For the text-containing cell, return its midpoint in [x, y] coordinate format. 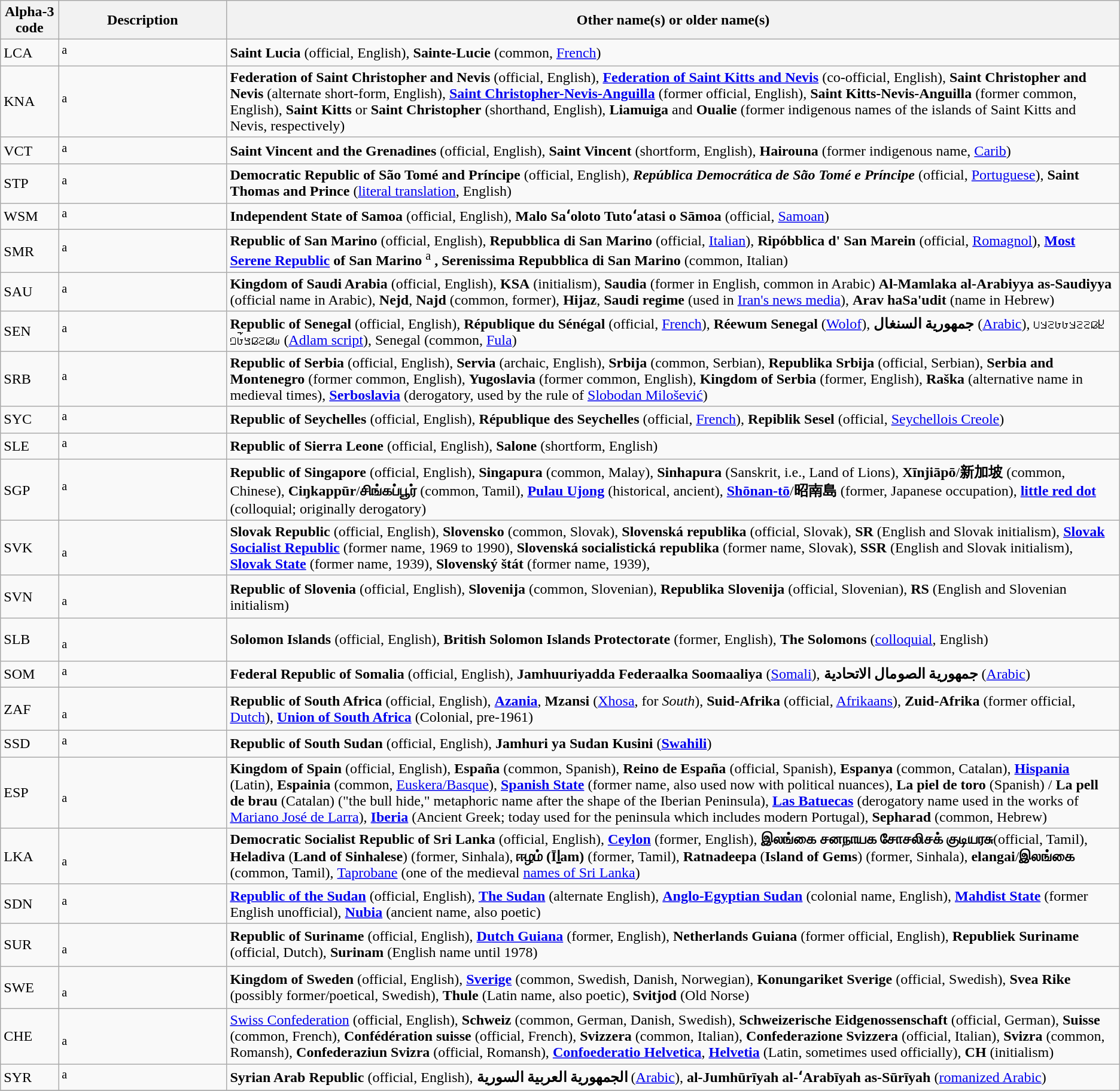
Syrian Arab Republic (official, English), الجمهورية العربية السورية (Arabic), al-Jumhūrīyah al-ʻArabīyah as-Sūrīyah (romanized Arabic) [673, 1077]
CHE [30, 1037]
SEN [30, 332]
LCA [30, 53]
Saint Vincent and the Grenadines (official, English), Saint Vincent (shortform, English), Hairouna (former indigenous name, Carib) [673, 151]
SUR [30, 945]
LKA [30, 856]
VCT [30, 151]
SDN [30, 904]
SGP [30, 490]
SSD [30, 743]
Independent State of Samoa (official, English), Malo Saʻoloto Tutoʻatasi o Sāmoa (official, Samoan) [673, 217]
Other name(s) or older name(s) [673, 20]
Republic of Seychelles (official, English), République des Seychelles (official, French), Repiblik Sesel (official, Seychellois Creole) [673, 420]
SRB [30, 379]
Description [142, 20]
KNA [30, 102]
Republic of South Sudan (official, English), Jamhuri ya Sudan Kusini (Swahili) [673, 743]
SWE [30, 987]
Republic of Sierra Leone (official, English), Salone (shortform, English) [673, 446]
SAU [30, 292]
ZAF [30, 709]
SLE [30, 446]
SYC [30, 420]
SLB [30, 640]
Solomon Islands (official, English), British Solomon Islands Protectorate (former, English), The Solomons (colloquial, English) [673, 640]
Federal Republic of Somalia (official, English), Jamhuuriyadda Federaalka Soomaaliya (Somali), جمهورية الصومال الاتحادية (Arabic) [673, 674]
ESP [30, 792]
WSM [30, 217]
SYR [30, 1077]
Alpha-3 code [30, 20]
SMR [30, 251]
SVK [30, 548]
SVN [30, 597]
SOM [30, 674]
STP [30, 183]
Saint Lucia (official, English), Sainte-Lucie (common, French) [673, 53]
